From the cell containing the given text, extract its center point as [x, y] coordinate. 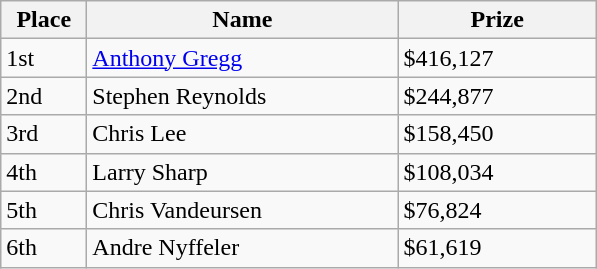
2nd [44, 96]
$76,824 [498, 210]
5th [44, 210]
1st [44, 58]
6th [44, 248]
$61,619 [498, 248]
4th [44, 172]
$108,034 [498, 172]
Place [44, 20]
$158,450 [498, 134]
Chris Vandeursen [242, 210]
Stephen Reynolds [242, 96]
Prize [498, 20]
3rd [44, 134]
Andre Nyffeler [242, 248]
Larry Sharp [242, 172]
$416,127 [498, 58]
Name [242, 20]
Anthony Gregg [242, 58]
$244,877 [498, 96]
Chris Lee [242, 134]
